Scan for the cell matching the given text and deliver its [X, Y] coordinate at center. 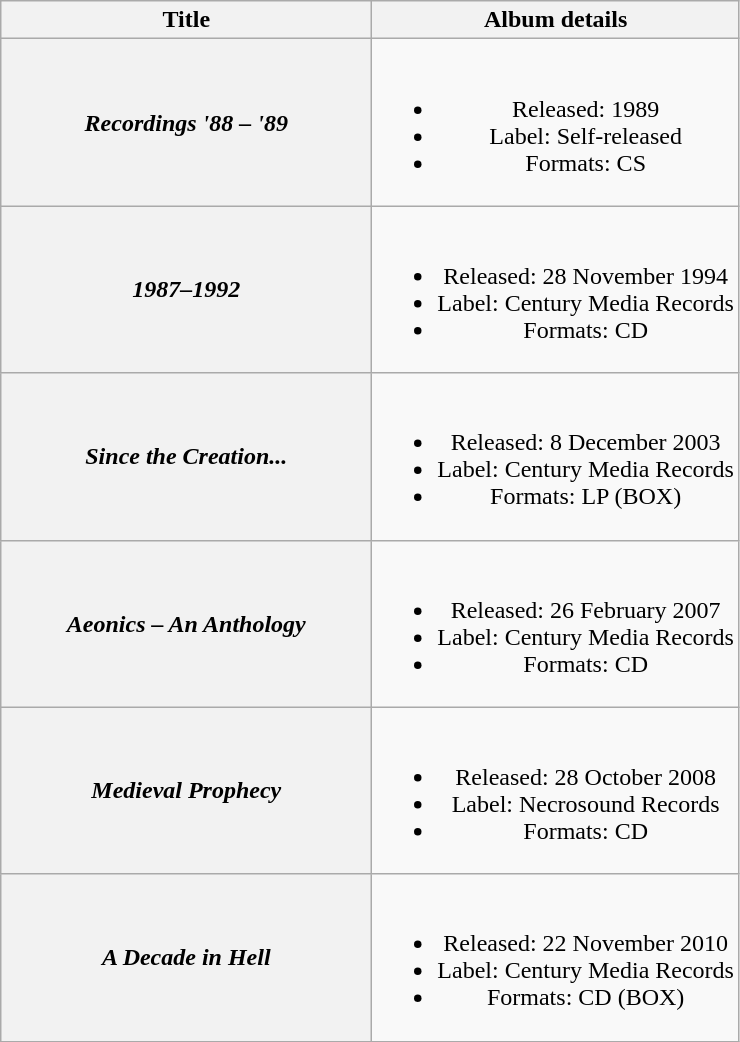
Album details [556, 20]
Title [186, 20]
Aeonics – An Anthology [186, 624]
1987–1992 [186, 290]
Released: 28 November 1994Label: Century Media RecordsFormats: CD [556, 290]
Released: 22 November 2010Label: Century Media RecordsFormats: CD (BOX) [556, 958]
Medieval Prophecy [186, 790]
Recordings '88 – '89 [186, 122]
A Decade in Hell [186, 958]
Since the Creation... [186, 456]
Released: 28 October 2008Label: Necrosound RecordsFormats: CD [556, 790]
Released: 26 February 2007Label: Century Media RecordsFormats: CD [556, 624]
Released: 1989Label: Self-releasedFormats: CS [556, 122]
Released: 8 December 2003Label: Century Media RecordsFormats: LP (BOX) [556, 456]
